Return [x, y] of the center of cell containing provided text 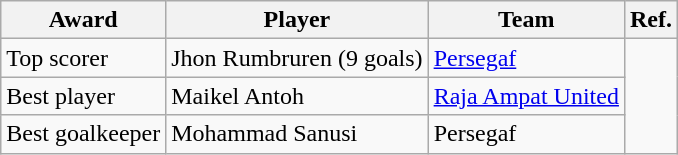
Team [526, 20]
Player [297, 20]
Top scorer [84, 58]
Best goalkeeper [84, 134]
Ref. [650, 20]
Mohammad Sanusi [297, 134]
Jhon Rumbruren (9 goals) [297, 58]
Maikel Antoh [297, 96]
Best player [84, 96]
Award [84, 20]
Raja Ampat United [526, 96]
